Determine the [x, y] coordinate at the center of the cell enclosing the given text.  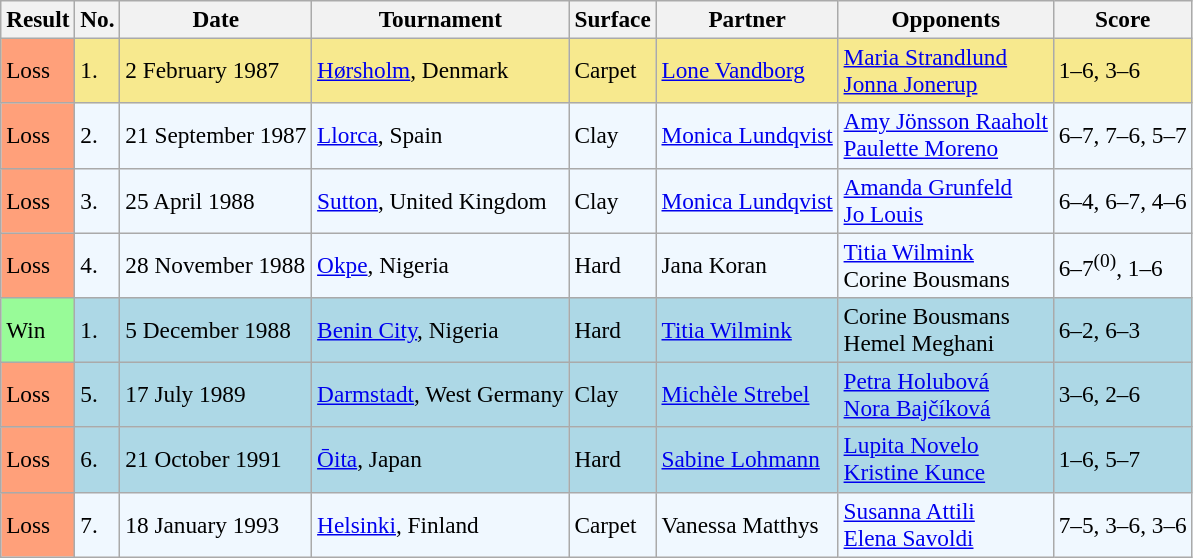
Lupita Novelo Kristine Kunce [946, 460]
Opponents [946, 19]
Benin City, Nigeria [440, 330]
3–6, 2–6 [1122, 394]
Score [1122, 19]
6–7(0), 1–6 [1122, 264]
4. [98, 264]
Tournament [440, 19]
Llorca, Spain [440, 136]
Sutton, United Kingdom [440, 200]
6–7, 7–6, 5–7 [1122, 136]
21 October 1991 [216, 460]
7. [98, 524]
Titia Wilmink [747, 330]
Petra Holubová Nora Bajčíková [946, 394]
5 December 1988 [216, 330]
1–6, 3–6 [1122, 70]
Darmstadt, West Germany [440, 394]
6–2, 6–3 [1122, 330]
17 July 1989 [216, 394]
21 September 1987 [216, 136]
6–4, 6–7, 4–6 [1122, 200]
Vanessa Matthys [747, 524]
Ōita, Japan [440, 460]
Lone Vandborg [747, 70]
7–5, 3–6, 3–6 [1122, 524]
Susanna Attili Elena Savoldi [946, 524]
Okpe, Nigeria [440, 264]
Amy Jönsson Raaholt Paulette Moreno [946, 136]
No. [98, 19]
5. [98, 394]
Amanda Grunfeld Jo Louis [946, 200]
2. [98, 136]
Helsinki, Finland [440, 524]
Sabine Lohmann [747, 460]
Win [38, 330]
2 February 1987 [216, 70]
Jana Koran [747, 264]
Surface [612, 19]
Michèle Strebel [747, 394]
3. [98, 200]
18 January 1993 [216, 524]
Partner [747, 19]
Result [38, 19]
1–6, 5–7 [1122, 460]
6. [98, 460]
Titia Wilmink Corine Bousmans [946, 264]
Corine Bousmans Hemel Meghani [946, 330]
25 April 1988 [216, 200]
Hørsholm, Denmark [440, 70]
28 November 1988 [216, 264]
Date [216, 19]
Maria Strandlund Jonna Jonerup [946, 70]
